Return (x, y) of the center of cell containing provided text 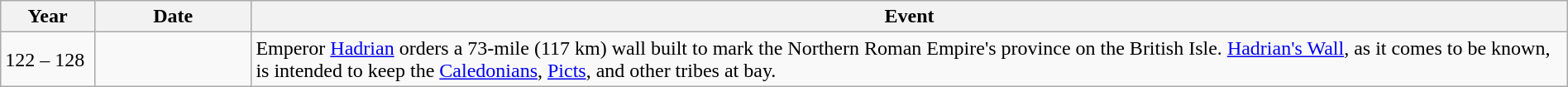
Event (910, 17)
Date (172, 17)
Year (48, 17)
122 – 128 (48, 60)
